Scan for the cell matching the given text and deliver its [X, Y] coordinate at center. 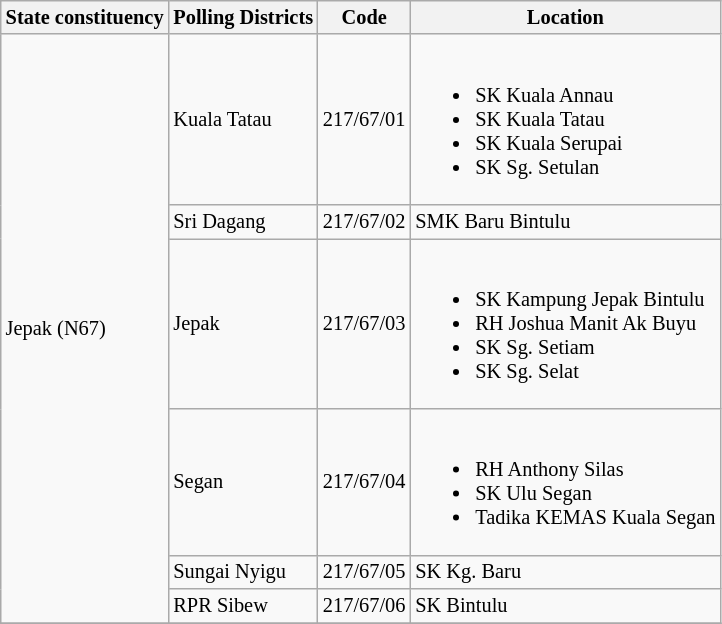
Kuala Tatau [243, 119]
RH Anthony SilasSK Ulu SeganTadika KEMAS Kuala Segan [565, 482]
217/67/02 [364, 221]
217/67/04 [364, 482]
Jepak [243, 323]
217/67/01 [364, 119]
SK Kg. Baru [565, 572]
Sungai Nyigu [243, 572]
SK Bintulu [565, 606]
SK Kampung Jepak BintuluRH Joshua Manit Ak BuyuSK Sg. SetiamSK Sg. Selat [565, 323]
Segan [243, 482]
217/67/05 [364, 572]
217/67/03 [364, 323]
217/67/06 [364, 606]
Jepak (N67) [85, 328]
Sri Dagang [243, 221]
Code [364, 17]
SK Kuala AnnauSK Kuala TatauSK Kuala SerupaiSK Sg. Setulan [565, 119]
State constituency [85, 17]
SMK Baru Bintulu [565, 221]
Polling Districts [243, 17]
Location [565, 17]
RPR Sibew [243, 606]
